Capture the cell that displays the provided text and extract its [x, y] central coordinate. 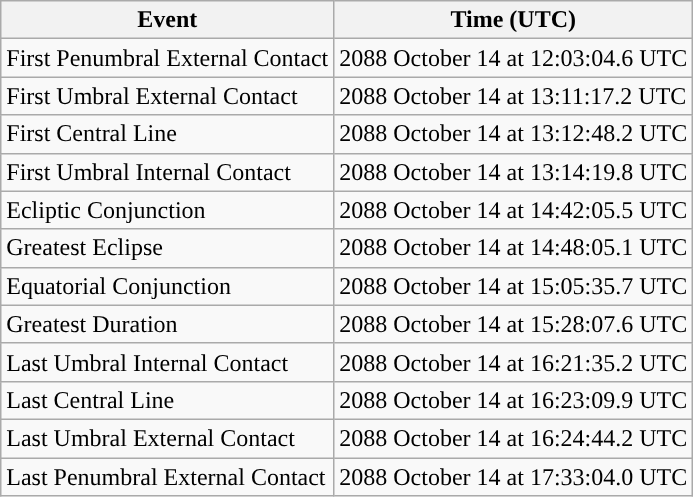
Greatest Duration [168, 324]
2088 October 14 at 14:42:05.5 UTC [514, 210]
Ecliptic Conjunction [168, 210]
2088 October 14 at 16:23:09.9 UTC [514, 400]
First Umbral External Contact [168, 96]
2088 October 14 at 16:21:35.2 UTC [514, 362]
Last Penumbral External Contact [168, 477]
2088 October 14 at 13:11:17.2 UTC [514, 96]
2088 October 14 at 12:03:04.6 UTC [514, 58]
Greatest Eclipse [168, 248]
Equatorial Conjunction [168, 286]
First Central Line [168, 134]
2088 October 14 at 13:14:19.8 UTC [514, 172]
Last Umbral Internal Contact [168, 362]
Time (UTC) [514, 20]
Event [168, 20]
First Umbral Internal Contact [168, 172]
Last Umbral External Contact [168, 438]
2088 October 14 at 16:24:44.2 UTC [514, 438]
First Penumbral External Contact [168, 58]
2088 October 14 at 17:33:04.0 UTC [514, 477]
Last Central Line [168, 400]
2088 October 14 at 15:05:35.7 UTC [514, 286]
2088 October 14 at 14:48:05.1 UTC [514, 248]
2088 October 14 at 15:28:07.6 UTC [514, 324]
2088 October 14 at 13:12:48.2 UTC [514, 134]
